Search for the cell housing the specified text and yield its [x, y] center coordinate. 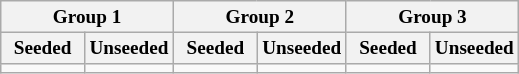
Group 2 [260, 17]
Group 1 [88, 17]
Group 3 [432, 17]
